From the cell containing the given text, extract its center point as [x, y] coordinate. 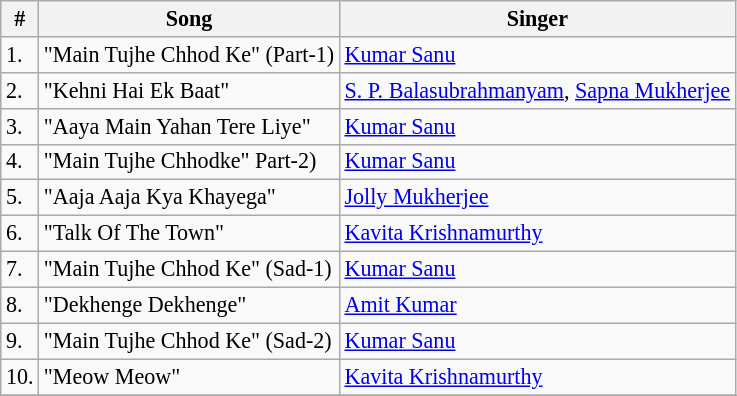
Singer [537, 18]
Amit Kumar [537, 305]
"Aaya Main Yahan Tere Liye" [190, 126]
"Kehni Hai Ek Baat" [190, 90]
10. [20, 377]
"Aaja Aaja Kya Khayega" [190, 198]
"Main Tujhe Chhod Ke" (Sad-2) [190, 341]
5. [20, 198]
2. [20, 90]
7. [20, 269]
6. [20, 233]
"Main Tujhe Chhod Ke" (Part-1) [190, 54]
"Dekhenge Dekhenge" [190, 305]
Song [190, 18]
"Main Tujhe Chhodke" Part-2) [190, 162]
1. [20, 54]
3. [20, 126]
S. P. Balasubrahmanyam, Sapna Mukherjee [537, 90]
"Main Tujhe Chhod Ke" (Sad-1) [190, 269]
9. [20, 341]
"Talk Of The Town" [190, 233]
4. [20, 162]
Jolly Mukherjee [537, 198]
"Meow Meow" [190, 377]
8. [20, 305]
# [20, 18]
